Provide the [x, y] coordinate of the cell's center where the given text is located.  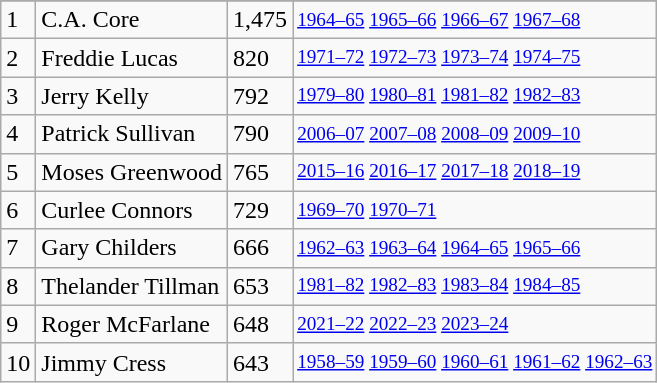
10 [18, 362]
4 [18, 134]
2 [18, 58]
C.A. Core [132, 20]
7 [18, 248]
9 [18, 324]
Patrick Sullivan [132, 134]
1,475 [260, 20]
790 [260, 134]
1979–80 1980–81 1981–82 1982–83 [475, 96]
Jerry Kelly [132, 96]
Curlee Connors [132, 210]
Moses Greenwood [132, 172]
1958–59 1959–60 1960–61 1961–62 1962–63 [475, 362]
1981–82 1982–83 1983–84 1984–85 [475, 286]
Freddie Lucas [132, 58]
Gary Childers [132, 248]
1962–63 1963–64 1964–65 1965–66 [475, 248]
666 [260, 248]
792 [260, 96]
6 [18, 210]
2021–22 2022–23 2023–24 [475, 324]
2006–07 2007–08 2008–09 2009–10 [475, 134]
5 [18, 172]
1969–70 1970–71 [475, 210]
643 [260, 362]
1964–65 1965–66 1966–67 1967–68 [475, 20]
Jimmy Cress [132, 362]
1 [18, 20]
765 [260, 172]
648 [260, 324]
Roger McFarlane [132, 324]
2015–16 2016–17 2017–18 2018–19 [475, 172]
653 [260, 286]
3 [18, 96]
Thelander Tillman [132, 286]
820 [260, 58]
8 [18, 286]
729 [260, 210]
1971–72 1972–73 1973–74 1974–75 [475, 58]
